Provide the [x, y] coordinate of the cell's center where the given text is located.  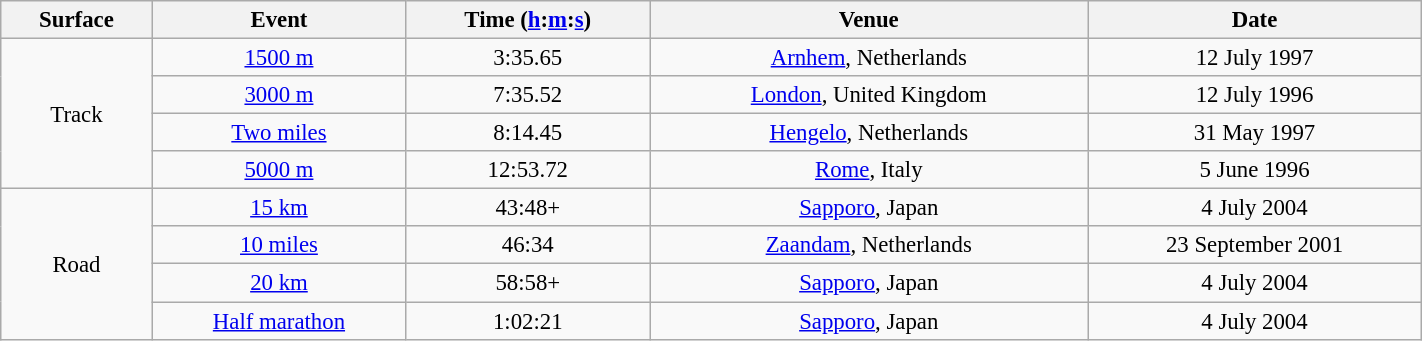
46:34 [528, 245]
15 km [279, 208]
Road [76, 264]
Two miles [279, 133]
12 July 1996 [1254, 95]
Time (h:m:s) [528, 20]
Date [1254, 20]
3:35.65 [528, 58]
10 miles [279, 245]
Track [76, 114]
Zaandam, Netherlands [869, 245]
23 September 2001 [1254, 245]
58:58+ [528, 283]
3000 m [279, 95]
Event [279, 20]
7:35.52 [528, 95]
5 June 1996 [1254, 170]
5000 m [279, 170]
1:02:21 [528, 321]
London, United Kingdom [869, 95]
31 May 1997 [1254, 133]
Surface [76, 20]
Half marathon [279, 321]
43:48+ [528, 208]
12 July 1997 [1254, 58]
20 km [279, 283]
8:14.45 [528, 133]
1500 m [279, 58]
Hengelo, Netherlands [869, 133]
Venue [869, 20]
12:53.72 [528, 170]
Arnhem, Netherlands [869, 58]
Rome, Italy [869, 170]
